Output the (X, Y) coordinate of the center of the cell containing the given text.  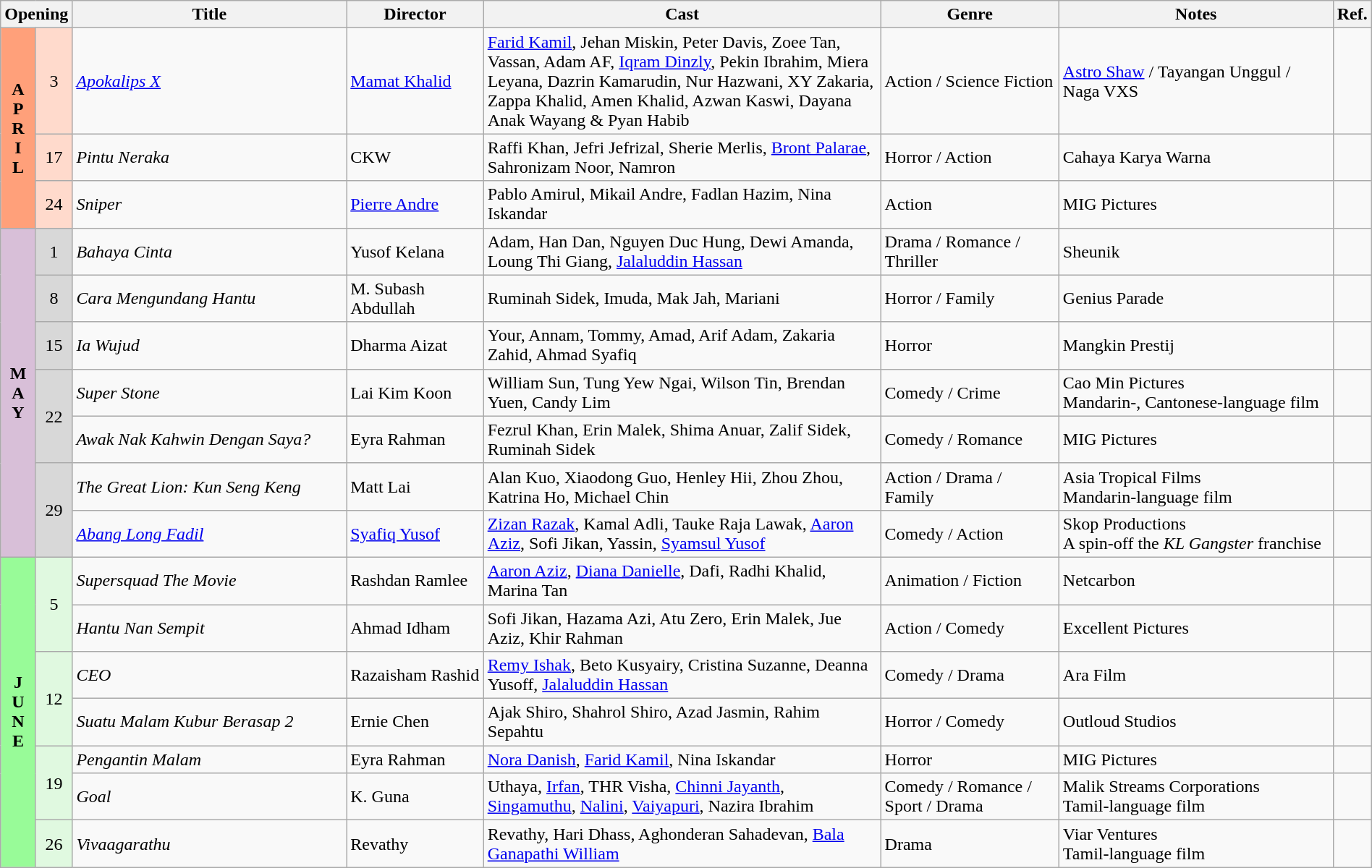
Skop ProductionsA spin-off the KL Gangster franchise (1195, 534)
Razaisham Rashid (415, 676)
Yusof Kelana (415, 252)
Lai Kim Koon (415, 392)
Excellent Pictures (1195, 628)
Pengantin Malam (210, 759)
24 (54, 204)
CKW (415, 158)
Horror / Family (970, 298)
Aaron Aziz, Diana Danielle, Dafi, Radhi Khalid, Marina Tan (682, 580)
Malik Streams CorporationsTamil-language film (1195, 797)
Sheunik (1195, 252)
Pablo Amirul, Mikail Andre, Fadlan Hazim, Nina Iskandar (682, 204)
12 (54, 699)
8 (54, 298)
Supersquad The Movie (210, 580)
Vivaagarathu (210, 843)
Uthaya, Irfan, THR Visha, Chinni Jayanth, Singamuthu, Nalini, Vaiyapuri, Nazira Ibrahim (682, 797)
15 (54, 346)
CEO (210, 676)
Cast (682, 14)
3 (54, 81)
Mamat Khalid (415, 81)
Mangkin Prestij (1195, 346)
Drama (970, 843)
Sniper (210, 204)
Remy Ishak, Beto Kusyairy, Cristina Suzanne, Deanna Yusoff, Jalaluddin Hassan (682, 676)
Apokalips X (210, 81)
Fezrul Khan, Erin Malek, Shima Anuar, Zalif Sidek, Ruminah Sidek (682, 440)
William Sun, Tung Yew Ngai, Wilson Tin, Brendan Yuen, Candy Lim (682, 392)
Horror / Comedy (970, 722)
1 (54, 252)
K. Guna (415, 797)
Comedy / Romance (970, 440)
Sofi Jikan, Hazama Azi, Atu Zero, Erin Malek, Jue Aziz, Khir Rahman (682, 628)
Pierre Andre (415, 204)
Animation / Fiction (970, 580)
Genius Parade (1195, 298)
Your, Annam, Tommy, Amad, Arif Adam, Zakaria Zahid, Ahmad Syafiq (682, 346)
Pintu Neraka (210, 158)
19 (54, 783)
Director (415, 14)
Astro Shaw / Tayangan Unggul / Naga VXS (1195, 81)
Ara Film (1195, 676)
Revathy (415, 843)
Notes (1195, 14)
JUNE (19, 712)
Action / Comedy (970, 628)
Dharma Aizat (415, 346)
Opening (36, 14)
Hantu Nan Sempit (210, 628)
Alan Kuo, Xiaodong Guo, Henley Hii, Zhou Zhou, Katrina Ho, Michael Chin (682, 486)
Cara Mengundang Hantu (210, 298)
Ia Wujud (210, 346)
Rashdan Ramlee (415, 580)
Drama / Romance / Thriller (970, 252)
5 (54, 604)
Comedy / Crime (970, 392)
17 (54, 158)
Asia Tropical FilmsMandarin-language film (1195, 486)
Abang Long Fadil (210, 534)
Comedy / Romance / Sport / Drama (970, 797)
M. Subash Abdullah (415, 298)
Outloud Studios (1195, 722)
Ahmad Idham (415, 628)
APRIL (19, 128)
Adam, Han Dan, Nguyen Duc Hung, Dewi Amanda, Loung Thi Giang, Jalaluddin Hassan (682, 252)
Ref. (1352, 14)
Suatu Malam Kubur Berasap 2 (210, 722)
Nora Danish, Farid Kamil, Nina Iskandar (682, 759)
Goal (210, 797)
Bahaya Cinta (210, 252)
22 (54, 416)
Comedy / Action (970, 534)
Horror / Action (970, 158)
Genre (970, 14)
Raffi Khan, Jefri Jefrizal, Sherie Merlis, Bront Palarae, Sahronizam Noor, Namron (682, 158)
Ajak Shiro, Shahrol Shiro, Azad Jasmin, Rahim Sepahtu (682, 722)
Action / Drama / Family (970, 486)
Revathy, Hari Dhass, Aghonderan Sahadevan, Bala Ganapathi William (682, 843)
Syafiq Yusof (415, 534)
The Great Lion: Kun Seng Keng (210, 486)
Ruminah Sidek, Imuda, Mak Jah, Mariani (682, 298)
Action / Science Fiction (970, 81)
Awak Nak Kahwin Dengan Saya? (210, 440)
Matt Lai (415, 486)
26 (54, 843)
Zizan Razak, Kamal Adli, Tauke Raja Lawak, Aaron Aziz, Sofi Jikan, Yassin, Syamsul Yusof (682, 534)
Ernie Chen (415, 722)
Action (970, 204)
29 (54, 510)
Comedy / Drama (970, 676)
Super Stone (210, 392)
Title (210, 14)
MAY (19, 392)
Cao Min PicturesMandarin-, Cantonese-language film (1195, 392)
Viar VenturesTamil-language film (1195, 843)
Cahaya Karya Warna (1195, 158)
Netcarbon (1195, 580)
